Extract the (X, Y) coordinate from the center of the cell holding the provided text.  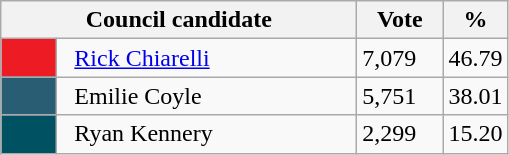
Council candidate (179, 20)
38.01 (476, 96)
15.20 (476, 134)
Vote (400, 20)
46.79 (476, 58)
Rick Chiarelli (207, 58)
2,299 (400, 134)
% (476, 20)
7,079 (400, 58)
Ryan Kennery (207, 134)
Emilie Coyle (207, 96)
5,751 (400, 96)
